Locate the cell with the specified text and output its (x, y) center coordinate. 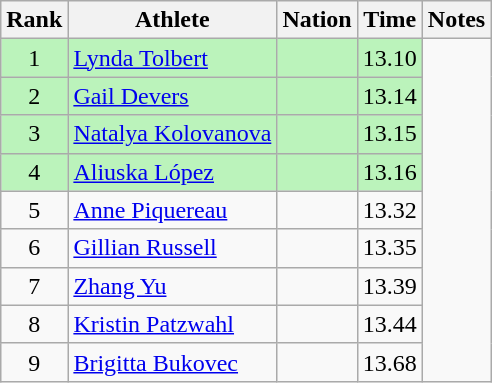
13.44 (390, 324)
Natalya Kolovanova (172, 134)
Anne Piquereau (172, 210)
13.68 (390, 362)
Time (390, 20)
1 (34, 58)
Kristin Patzwahl (172, 324)
Gillian Russell (172, 248)
Nation (317, 20)
13.35 (390, 248)
9 (34, 362)
13.16 (390, 172)
Athlete (172, 20)
Aliuska López (172, 172)
13.14 (390, 96)
13.39 (390, 286)
4 (34, 172)
13.10 (390, 58)
Notes (456, 20)
Brigitta Bukovec (172, 362)
6 (34, 248)
3 (34, 134)
8 (34, 324)
Lynda Tolbert (172, 58)
13.15 (390, 134)
Gail Devers (172, 96)
Zhang Yu (172, 286)
7 (34, 286)
5 (34, 210)
2 (34, 96)
Rank (34, 20)
13.32 (390, 210)
